Identify which cell holds the provided text, then report its (X, Y) central coordinate. 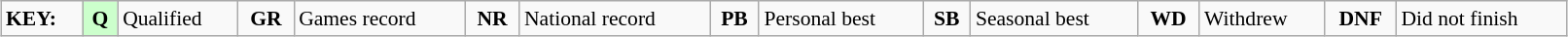
Withdrew (1263, 18)
SB (947, 18)
GR (267, 18)
Q (100, 18)
NR (492, 18)
KEY: (42, 18)
Games record (379, 18)
WD (1168, 18)
Seasonal best (1054, 18)
DNF (1361, 18)
Qualified (178, 18)
National record (615, 18)
Did not finish (1481, 18)
PB (735, 18)
Personal best (840, 18)
